Determine the (x, y) coordinate at the center of the cell enclosing the given text.  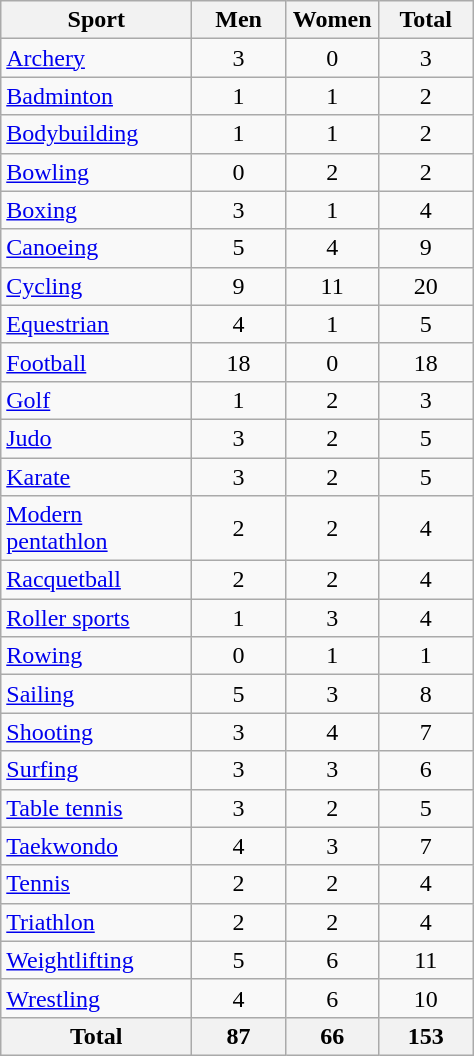
Modern pentathlon (96, 528)
Roller sports (96, 618)
Racquetball (96, 580)
Tennis (96, 884)
Table tennis (96, 808)
Sailing (96, 694)
Karate (96, 477)
Sport (96, 20)
Surfing (96, 770)
87 (239, 1036)
66 (332, 1036)
Judo (96, 438)
Equestrian (96, 324)
Cycling (96, 286)
Canoeing (96, 248)
Triathlon (96, 922)
Taekwondo (96, 846)
Golf (96, 400)
Archery (96, 58)
Badminton (96, 96)
Weightlifting (96, 960)
10 (426, 998)
Women (332, 20)
153 (426, 1036)
Football (96, 362)
Shooting (96, 732)
Wrestling (96, 998)
20 (426, 286)
8 (426, 694)
Boxing (96, 210)
Bodybuilding (96, 134)
Men (239, 20)
Bowling (96, 172)
Rowing (96, 656)
